Pinpoint the cell where the given text exists, returning its [X, Y] midpoint coordinate. 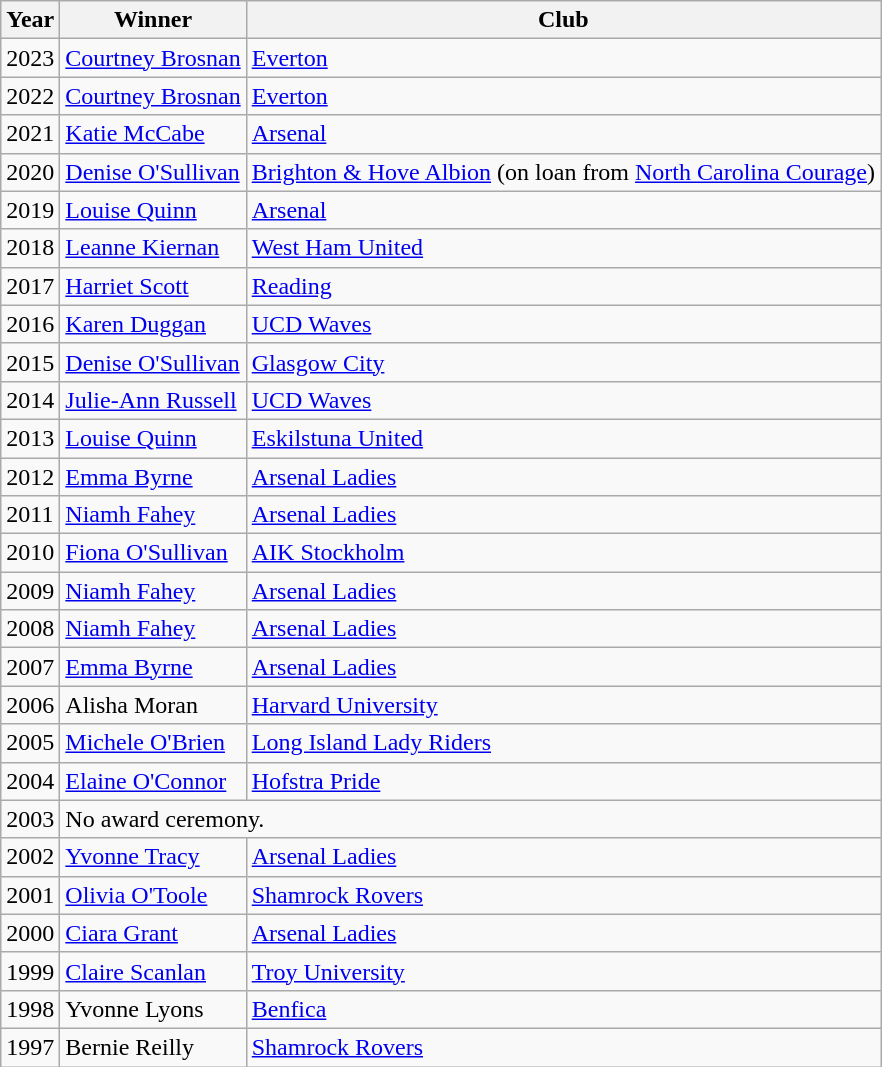
2018 [30, 248]
Long Island Lady Riders [563, 743]
Winner [153, 20]
2002 [30, 857]
2017 [30, 286]
Alisha Moran [153, 705]
Harriet Scott [153, 286]
2003 [30, 819]
Claire Scanlan [153, 971]
Yvonne Tracy [153, 857]
1999 [30, 971]
Eskilstuna United [563, 438]
2009 [30, 591]
West Ham United [563, 248]
Club [563, 20]
2001 [30, 895]
2008 [30, 629]
2014 [30, 400]
Yvonne Lyons [153, 1009]
2004 [30, 781]
Year [30, 20]
Leanne Kiernan [153, 248]
2000 [30, 933]
2015 [30, 362]
2023 [30, 58]
Fiona O'Sullivan [153, 553]
2012 [30, 477]
2007 [30, 667]
Brighton & Hove Albion (on loan from North Carolina Courage) [563, 172]
Olivia O'Toole [153, 895]
2011 [30, 515]
2010 [30, 553]
Karen Duggan [153, 324]
Hofstra Pride [563, 781]
2013 [30, 438]
1997 [30, 1047]
2021 [30, 134]
2005 [30, 743]
No award ceremony. [470, 819]
2016 [30, 324]
2006 [30, 705]
2022 [30, 96]
Elaine O'Connor [153, 781]
Troy University [563, 971]
Bernie Reilly [153, 1047]
Glasgow City [563, 362]
Ciara Grant [153, 933]
2019 [30, 210]
2020 [30, 172]
Benfica [563, 1009]
Michele O'Brien [153, 743]
1998 [30, 1009]
Katie McCabe [153, 134]
Reading [563, 286]
Julie-Ann Russell [153, 400]
Harvard University [563, 705]
AIK Stockholm [563, 553]
